From the cell containing the given text, extract its center point as [x, y] coordinate. 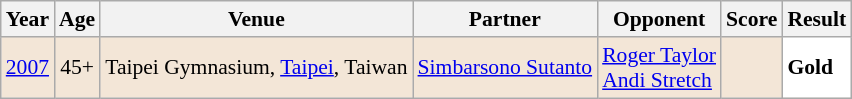
Age [77, 19]
45+ [77, 68]
Simbarsono Sutanto [506, 68]
2007 [28, 68]
Year [28, 19]
Gold [816, 68]
Roger Taylor Andi Stretch [659, 68]
Result [816, 19]
Taipei Gymnasium, Taipei, Taiwan [256, 68]
Partner [506, 19]
Venue [256, 19]
Opponent [659, 19]
Score [752, 19]
